Locate the cell with the specified text and output its (X, Y) center coordinate. 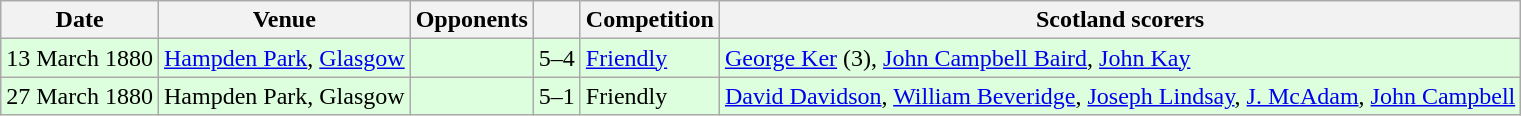
Venue (284, 20)
13 March 1880 (80, 58)
27 March 1880 (80, 96)
George Ker (3), John Campbell Baird, John Kay (1120, 58)
5–1 (556, 96)
Scotland scorers (1120, 20)
Competition (650, 20)
5–4 (556, 58)
Date (80, 20)
David Davidson, William Beveridge, Joseph Lindsay, J. McAdam, John Campbell (1120, 96)
Opponents (472, 20)
